Extract the (X, Y) coordinate from the center of the cell holding the provided text.  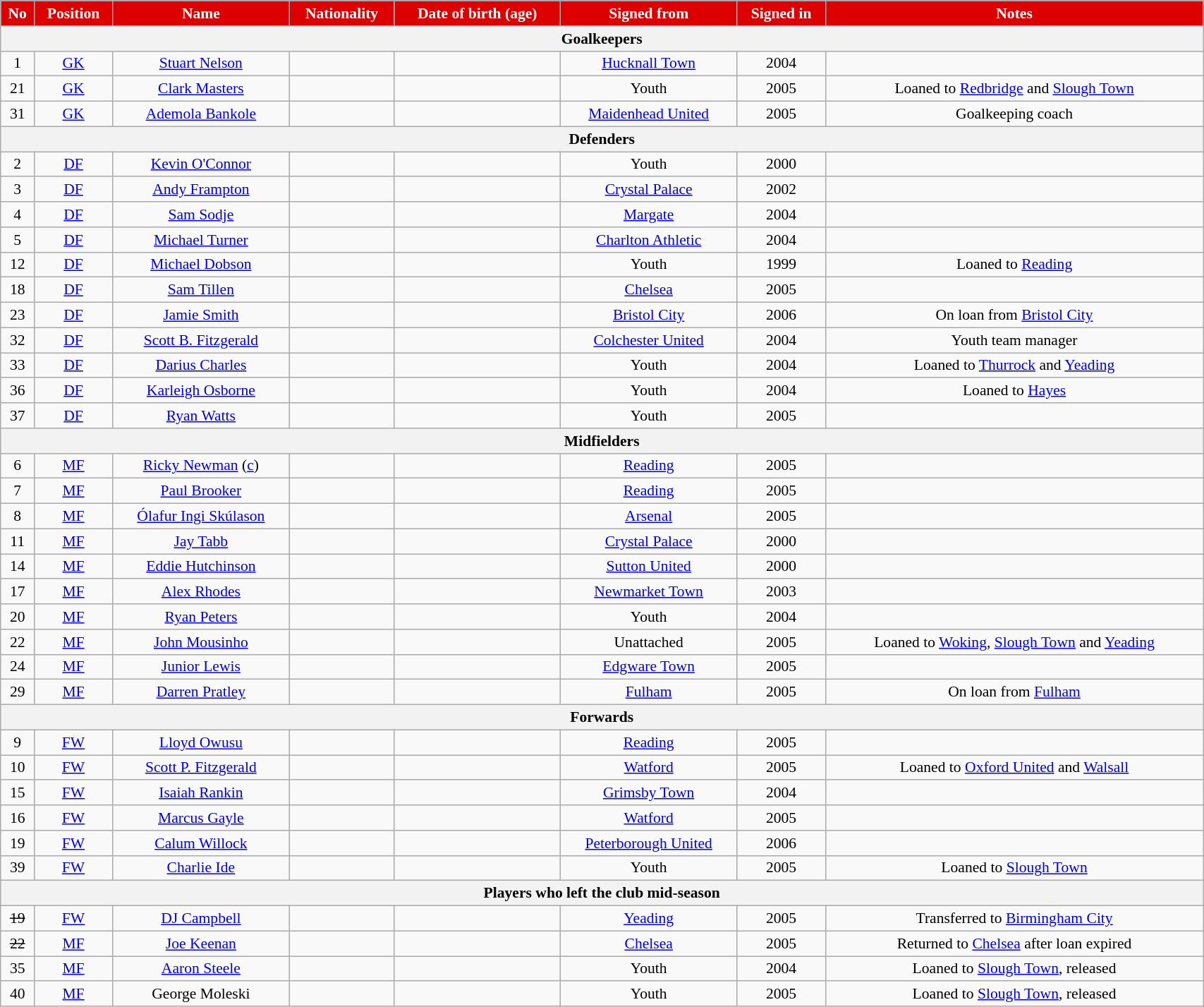
9 (18, 742)
Loaned to Redbridge and Slough Town (1014, 89)
33 (18, 366)
Andy Frampton (200, 190)
Kevin O'Connor (200, 164)
37 (18, 416)
Eddie Hutchinson (200, 567)
21 (18, 89)
3 (18, 190)
John Mousinho (200, 642)
1 (18, 64)
Name (200, 13)
Charlton Athletic (649, 240)
Aaron Steele (200, 969)
12 (18, 265)
11 (18, 541)
Jamie Smith (200, 315)
Ryan Watts (200, 416)
7 (18, 491)
29 (18, 692)
Junior Lewis (200, 667)
Hucknall Town (649, 64)
George Moleski (200, 994)
5 (18, 240)
Nationality (341, 13)
DJ Campbell (200, 919)
4 (18, 215)
Maidenhead United (649, 114)
Sam Tillen (200, 290)
Michael Dobson (200, 265)
40 (18, 994)
Forwards (602, 718)
Signed from (649, 13)
Loaned to Reading (1014, 265)
Yeading (649, 919)
Bristol City (649, 315)
Scott P. Fitzgerald (200, 768)
Ryan Peters (200, 617)
Arsenal (649, 517)
20 (18, 617)
No (18, 13)
1999 (782, 265)
Darren Pratley (200, 692)
Youth team manager (1014, 340)
Loaned to Thurrock and Yeading (1014, 366)
Alex Rhodes (200, 592)
Ricky Newman (c) (200, 466)
Unattached (649, 642)
Scott B. Fitzgerald (200, 340)
Position (73, 13)
Notes (1014, 13)
Michael Turner (200, 240)
Transferred to Birmingham City (1014, 919)
6 (18, 466)
Grimsby Town (649, 793)
Charlie Ide (200, 868)
2002 (782, 190)
Loaned to Oxford United and Walsall (1014, 768)
35 (18, 969)
23 (18, 315)
Returned to Chelsea after loan expired (1014, 943)
On loan from Fulham (1014, 692)
8 (18, 517)
Stuart Nelson (200, 64)
Date of birth (age) (478, 13)
Karleigh Osborne (200, 391)
Loaned to Woking, Slough Town and Yeading (1014, 642)
Marcus Gayle (200, 818)
Midfielders (602, 441)
Jay Tabb (200, 541)
Loaned to Hayes (1014, 391)
Darius Charles (200, 366)
39 (18, 868)
Calum Willock (200, 843)
24 (18, 667)
Joe Keenan (200, 943)
Sam Sodje (200, 215)
16 (18, 818)
Goalkeepers (602, 39)
Goalkeeping coach (1014, 114)
Lloyd Owusu (200, 742)
Margate (649, 215)
36 (18, 391)
Clark Masters (200, 89)
15 (18, 793)
32 (18, 340)
Defenders (602, 139)
14 (18, 567)
On loan from Bristol City (1014, 315)
17 (18, 592)
Peterborough United (649, 843)
18 (18, 290)
Isaiah Rankin (200, 793)
Fulham (649, 692)
2 (18, 164)
10 (18, 768)
Players who left the club mid-season (602, 893)
Newmarket Town (649, 592)
Sutton United (649, 567)
Edgware Town (649, 667)
Paul Brooker (200, 491)
Colchester United (649, 340)
Ademola Bankole (200, 114)
31 (18, 114)
Ólafur Ingi Skúlason (200, 517)
Loaned to Slough Town (1014, 868)
Signed in (782, 13)
2003 (782, 592)
